Provide the [x, y] coordinate of the cell's center where the given text is located.  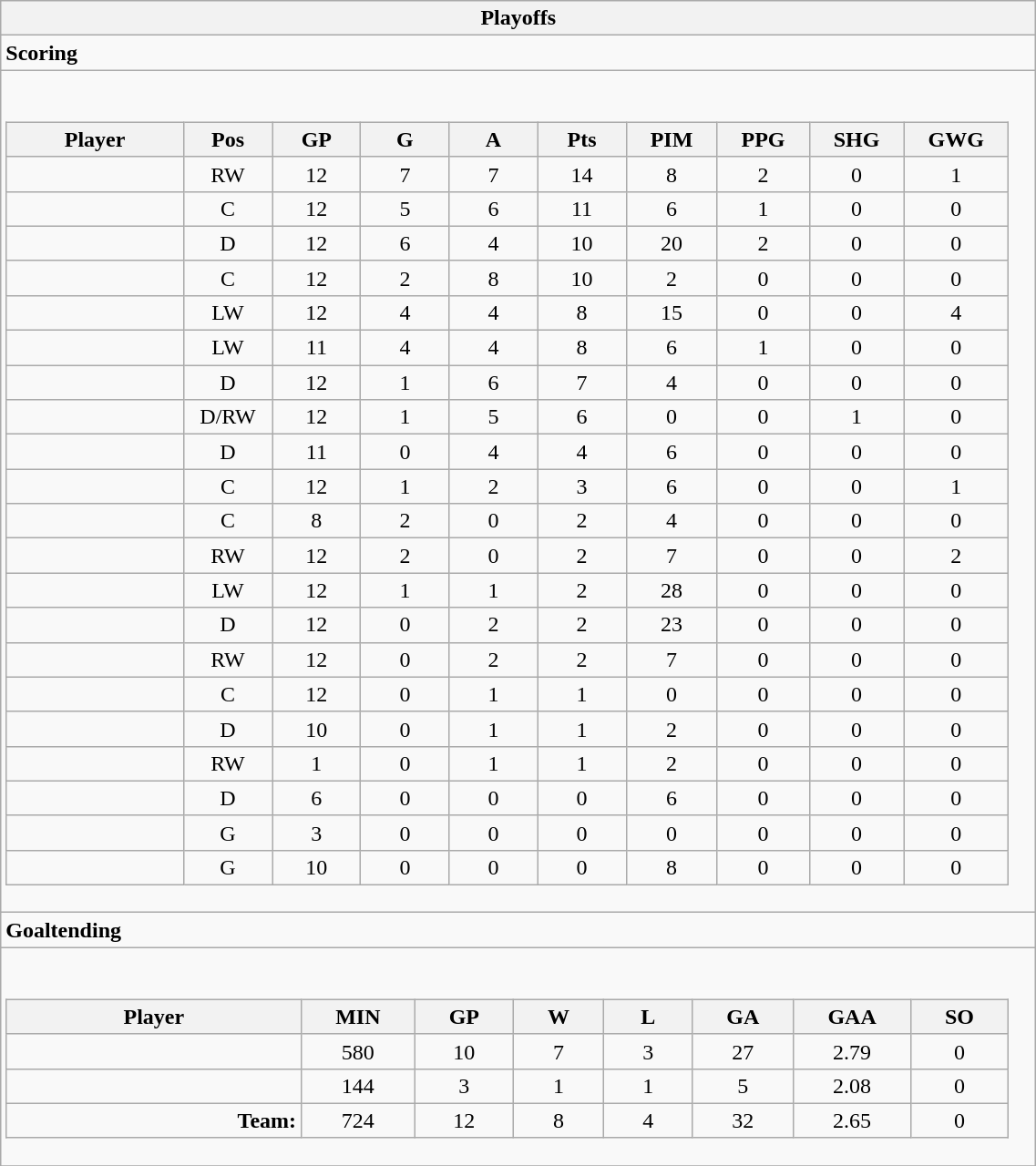
20 [672, 243]
2.65 [852, 1120]
32 [744, 1120]
MIN [358, 1017]
Goaltending [518, 930]
28 [672, 590]
2.79 [852, 1051]
SO [959, 1017]
2.08 [852, 1086]
724 [358, 1120]
580 [358, 1051]
PIM [672, 139]
SHG [856, 139]
Pos [228, 139]
W [559, 1017]
144 [358, 1086]
Scoring [518, 53]
GAA [852, 1017]
L [649, 1017]
GWG [957, 139]
GA [744, 1017]
15 [672, 312]
Team: [154, 1120]
27 [744, 1051]
D/RW [228, 417]
A [494, 139]
23 [672, 625]
Playoffs [518, 18]
Player MIN GP W L GA GAA SO 580 10 7 3 27 2.79 0 144 3 1 1 5 2.08 0 Team: 724 12 8 4 32 2.65 0 [518, 1057]
PPG [764, 139]
14 [581, 174]
Pts [581, 139]
